Provide the (X, Y) coordinate of the cell's center where the given text is located.  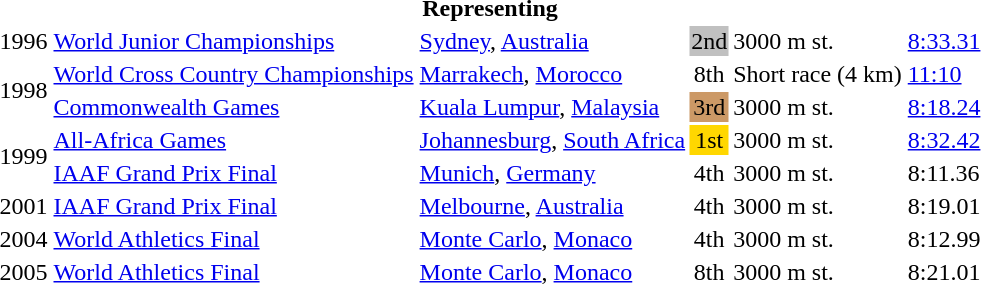
Johannesburg, South Africa (552, 140)
3rd (710, 107)
2nd (710, 41)
Kuala Lumpur, Malaysia (552, 107)
World Cross Country Championships (234, 74)
1st (710, 140)
Short race (4 km) (818, 74)
Monte Carlo, Monaco (552, 239)
All-Africa Games (234, 140)
World Athletics Final (234, 239)
World Junior Championships (234, 41)
Marrakech, Morocco (552, 74)
Melbourne, Australia (552, 206)
Commonwealth Games (234, 107)
Munich, Germany (552, 173)
Sydney, Australia (552, 41)
8th (710, 74)
